Find where the given text appears and provide that cell's center as [X, Y] coordinate. 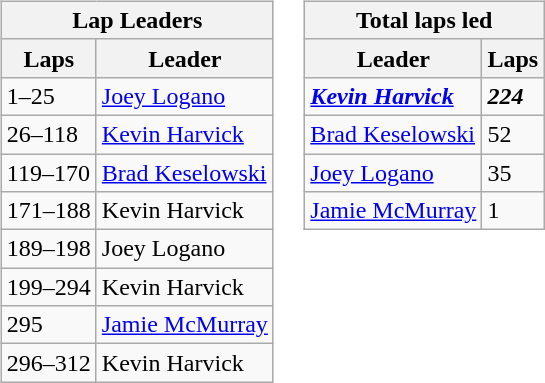
224 [513, 96]
Total laps led [424, 20]
119–170 [48, 173]
1 [513, 211]
35 [513, 173]
Lap Leaders [137, 20]
171–188 [48, 211]
189–198 [48, 249]
52 [513, 134]
296–312 [48, 363]
295 [48, 325]
26–118 [48, 134]
199–294 [48, 287]
1–25 [48, 96]
